Return (X, Y) of the center of cell containing provided text 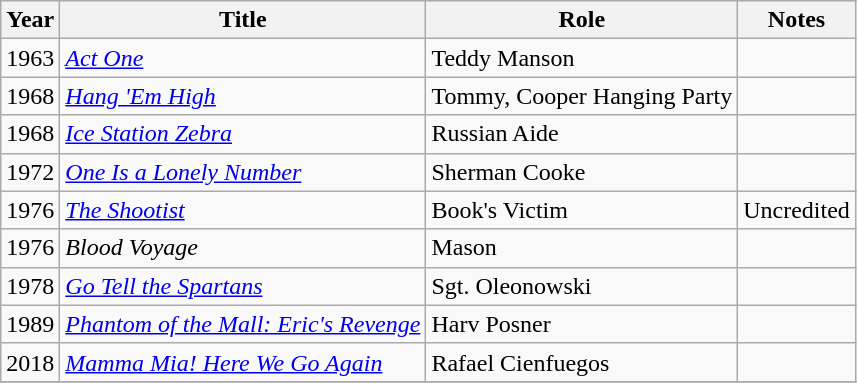
Uncredited (797, 210)
Go Tell the Spartans (243, 286)
1972 (30, 172)
Ice Station Zebra (243, 134)
1978 (30, 286)
One Is a Lonely Number (243, 172)
Rafael Cienfuegos (582, 362)
1963 (30, 58)
Phantom of the Mall: Eric's Revenge (243, 324)
Blood Voyage (243, 248)
Year (30, 20)
The Shootist (243, 210)
Mamma Mia! Here We Go Again (243, 362)
Mason (582, 248)
Sgt. Oleonowski (582, 286)
Role (582, 20)
Act One (243, 58)
1989 (30, 324)
Notes (797, 20)
2018 (30, 362)
Russian Aide (582, 134)
Harv Posner (582, 324)
Book's Victim (582, 210)
Tommy, Cooper Hanging Party (582, 96)
Teddy Manson (582, 58)
Sherman Cooke (582, 172)
Hang 'Em High (243, 96)
Title (243, 20)
